Locate the cell with the specified text and output its (X, Y) center coordinate. 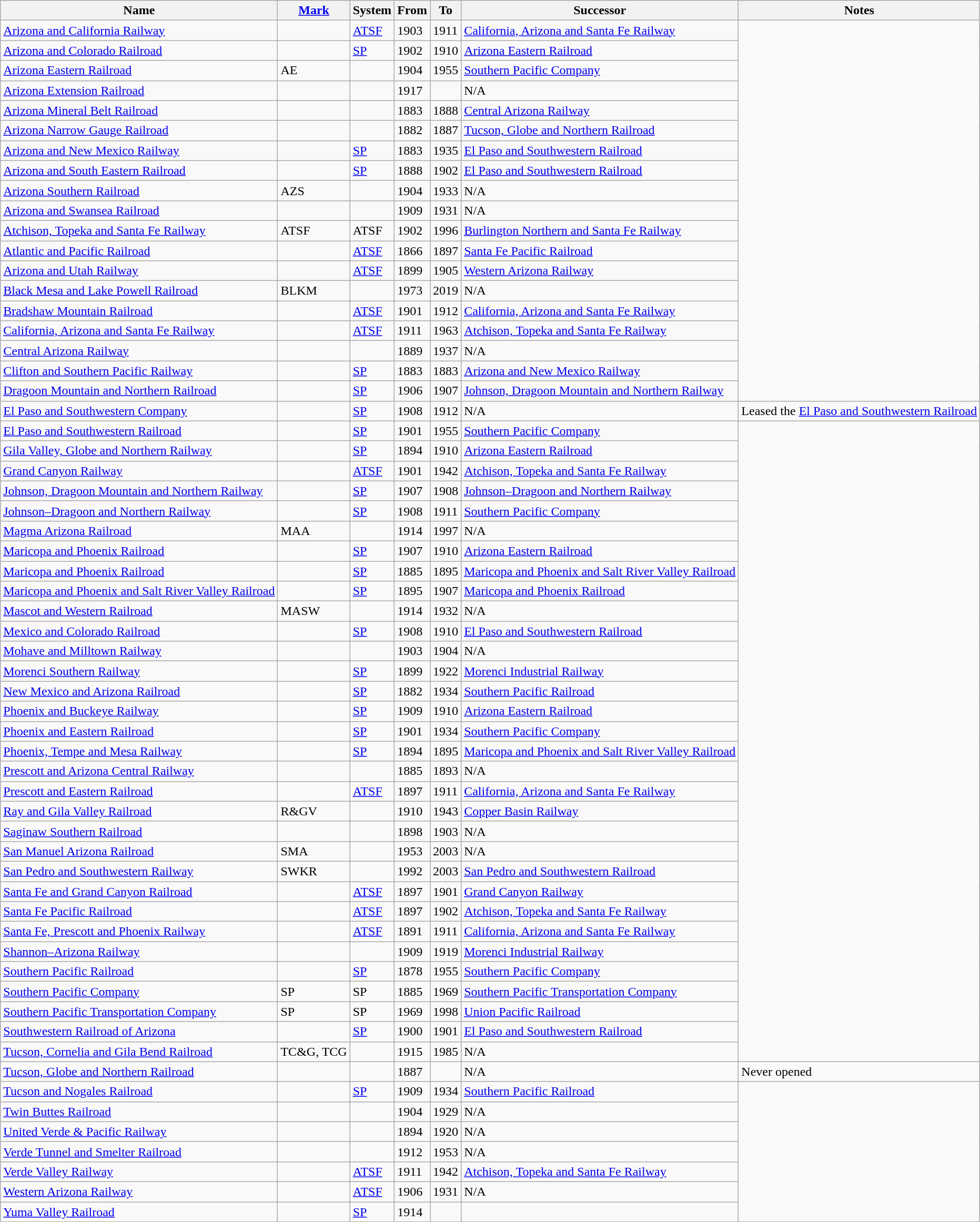
Prescott and Arizona Central Railway (139, 771)
Verde Valley Railway (139, 1171)
Name (139, 11)
1917 (412, 90)
1898 (412, 831)
Saginaw Southern Railroad (139, 831)
Leased the El Paso and Southwestern Railroad (860, 411)
United Verde & Pacific Railway (139, 1132)
Yuma Valley Railroad (139, 1211)
Shannon–Arizona Railway (139, 952)
Mark (314, 11)
Clifton and Southern Pacific Railway (139, 371)
Mexico and Colorado Railroad (139, 631)
Black Mesa and Lake Powell Railroad (139, 291)
TC&G, TCG (314, 1052)
1992 (412, 871)
1963 (446, 331)
Arizona and Colorado Railroad (139, 51)
1878 (412, 972)
1893 (446, 771)
Arizona Mineral Belt Railroad (139, 110)
Phoenix, Tempe and Mesa Railway (139, 751)
Magma Arizona Railroad (139, 531)
System (372, 11)
Bradshaw Mountain Railroad (139, 311)
San Pedro and Southwestern Railway (139, 871)
1933 (446, 190)
Copper Basin Railway (600, 811)
1889 (412, 351)
Arizona Narrow Gauge Railroad (139, 130)
MASW (314, 611)
1973 (412, 291)
1922 (446, 671)
1915 (412, 1052)
Tucson, Cornelia and Gila Bend Railroad (139, 1052)
AE (314, 70)
Prescott and Eastern Railroad (139, 791)
Union Pacific Railroad (600, 1012)
Arizona and Swansea Railroad (139, 210)
Tucson and Nogales Railroad (139, 1092)
Southwestern Railroad of Arizona (139, 1032)
Gila Valley, Globe and Northern Railway (139, 451)
Atlantic and Pacific Railroad (139, 251)
MAA (314, 531)
1943 (446, 811)
1932 (446, 611)
1937 (446, 351)
1920 (446, 1132)
From (412, 11)
1905 (446, 271)
1996 (446, 230)
San Pedro and Southwestern Railroad (600, 871)
Mascot and Western Railroad (139, 611)
SMA (314, 851)
Santa Fe, Prescott and Phoenix Railway (139, 932)
Arizona and South Eastern Railroad (139, 170)
1998 (446, 1012)
1900 (412, 1032)
San Manuel Arizona Railroad (139, 851)
Arizona Southern Railroad (139, 190)
El Paso and Southwestern Company (139, 411)
Phoenix and Buckeye Railway (139, 711)
1985 (446, 1052)
1997 (446, 531)
R&GV (314, 811)
To (446, 11)
AZS (314, 190)
1919 (446, 952)
Arizona and California Railway (139, 31)
Twin Buttes Railroad (139, 1112)
Arizona Extension Railroad (139, 90)
Dragoon Mountain and Northern Railroad (139, 391)
1935 (446, 150)
BLKM (314, 291)
Notes (860, 11)
Morenci Southern Railway (139, 671)
Phoenix and Eastern Railroad (139, 731)
1866 (412, 251)
Successor (600, 11)
New Mexico and Arizona Railroad (139, 691)
2019 (446, 291)
Never opened (860, 1072)
Verde Tunnel and Smelter Railroad (139, 1152)
SWKR (314, 871)
Burlington Northern and Santa Fe Railway (600, 230)
Ray and Gila Valley Railroad (139, 811)
1929 (446, 1112)
Santa Fe and Grand Canyon Railroad (139, 892)
Arizona and Utah Railway (139, 271)
Mohave and Milltown Railway (139, 651)
1891 (412, 932)
